Identify which cell holds the provided text, then report its [x, y] central coordinate. 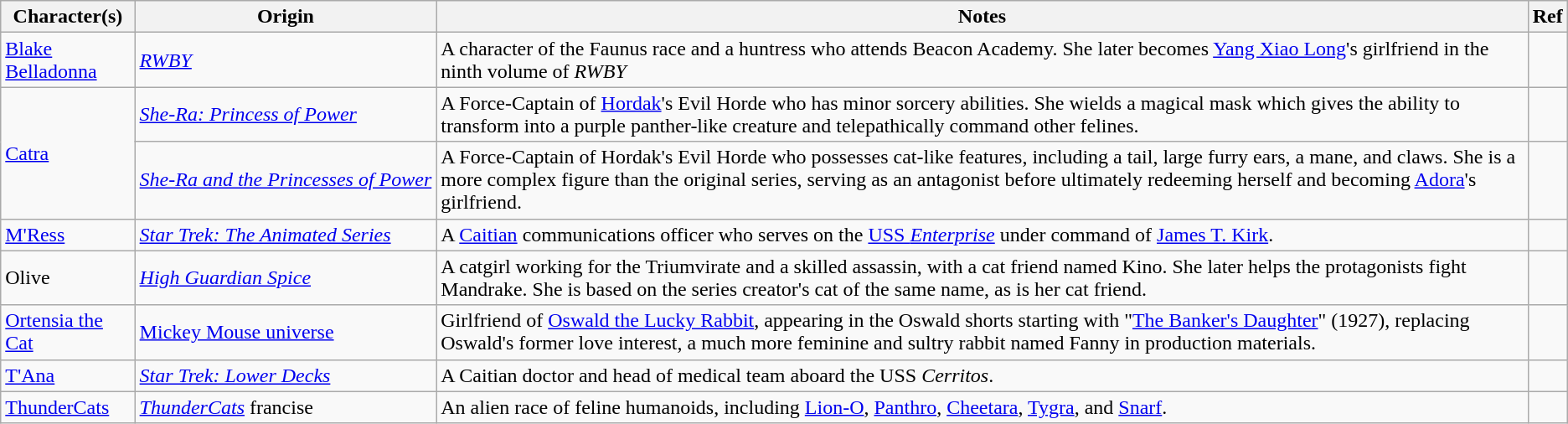
Notes [982, 17]
Star Trek: Lower Decks [286, 375]
A Caitian communications officer who serves on the USS Enterprise under command of James T. Kirk. [982, 235]
Ortensia the Cat [68, 332]
ThunderCats [68, 407]
She-Ra: Princess of Power [286, 114]
Character(s) [68, 17]
M'Ress [68, 235]
ThunderCats francise [286, 407]
RWBY [286, 60]
Origin [286, 17]
She-Ra and the Princesses of Power [286, 180]
Olive [68, 278]
A Caitian doctor and head of medical team aboard the USS Cerritos. [982, 375]
Mickey Mouse universe [286, 332]
High Guardian Spice [286, 278]
T'Ana [68, 375]
Blake Belladonna [68, 60]
Catra [68, 153]
A character of the Faunus race and a huntress who attends Beacon Academy. She later becomes Yang Xiao Long's girlfriend in the ninth volume of RWBY [982, 60]
An alien race of feline humanoids, including Lion-O, Panthro, Cheetara, Tygra, and Snarf. [982, 407]
Star Trek: The Animated Series [286, 235]
Ref [1548, 17]
